Find where the given text appears and provide that cell's center as (x, y) coordinate. 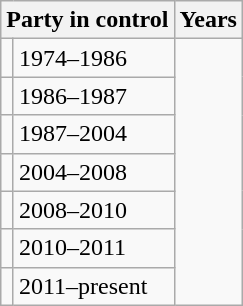
2008–2010 (94, 210)
2011–present (94, 286)
2004–2008 (94, 172)
1987–2004 (94, 134)
2010–2011 (94, 248)
1986–1987 (94, 96)
1974–1986 (94, 58)
Party in control (88, 20)
Years (208, 20)
